Return [X, Y] of the center of cell containing provided text 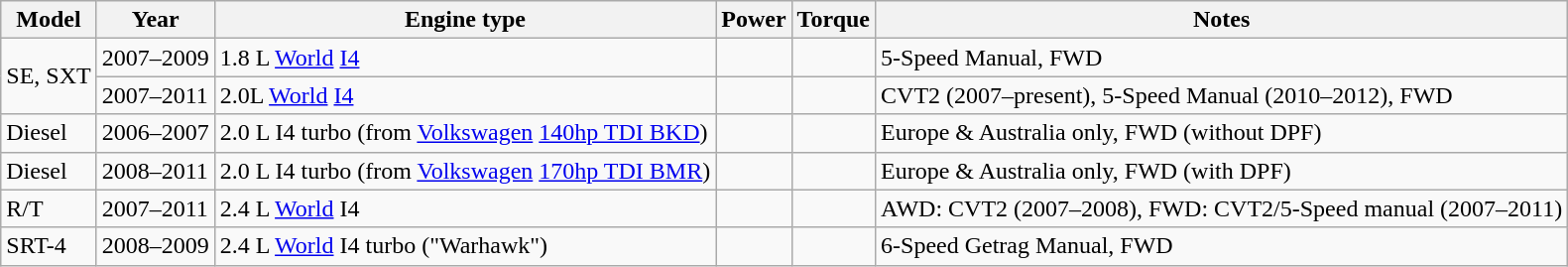
2.4 L World I4 turbo ("Warhawk") [464, 246]
Year [155, 20]
Torque [833, 20]
5-Speed Manual, FWD [1222, 58]
SE, SXT [49, 76]
AWD: CVT2 (2007–2008), FWD: CVT2/5-Speed manual (2007–2011) [1222, 208]
Power [754, 20]
2008–2009 [155, 246]
Engine type [464, 20]
SRT-4 [49, 246]
2006–2007 [155, 133]
2.0 L I4 turbo (from Volkswagen 140hp TDI BKD) [464, 133]
Notes [1222, 20]
2008–2011 [155, 171]
R/T [49, 208]
Europe & Australia only, FWD (without DPF) [1222, 133]
Model [49, 20]
2.0 L I4 turbo (from Volkswagen 170hp TDI BMR) [464, 171]
2007–2009 [155, 58]
Europe & Australia only, FWD (with DPF) [1222, 171]
2.4 L World I4 [464, 208]
2.0L World I4 [464, 95]
CVT2 (2007–present), 5-Speed Manual (2010–2012), FWD [1222, 95]
1.8 L World I4 [464, 58]
6-Speed Getrag Manual, FWD [1222, 246]
